Determine the (X, Y) coordinate at the center of the cell enclosing the given text.  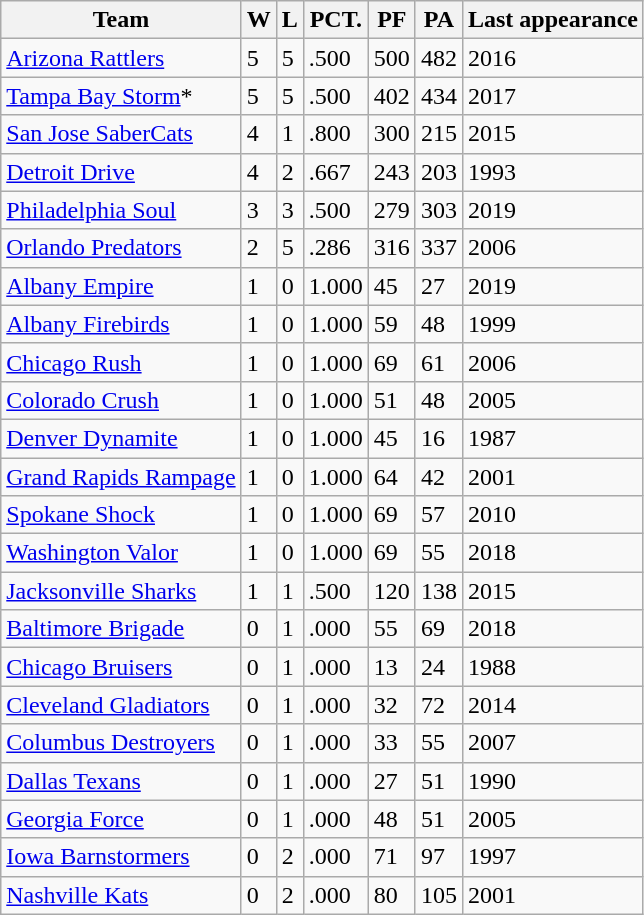
16 (438, 438)
316 (392, 248)
San Jose SaberCats (121, 134)
203 (438, 172)
120 (392, 591)
.800 (336, 134)
Georgia Force (121, 819)
71 (392, 857)
Tampa Bay Storm* (121, 96)
337 (438, 248)
Albany Empire (121, 286)
1988 (552, 667)
PF (392, 20)
215 (438, 134)
32 (392, 705)
482 (438, 58)
105 (438, 895)
Iowa Barnstormers (121, 857)
2010 (552, 515)
Cleveland Gladiators (121, 705)
Team (121, 20)
500 (392, 58)
Denver Dynamite (121, 438)
42 (438, 477)
Detroit Drive (121, 172)
Arizona Rattlers (121, 58)
Albany Firebirds (121, 324)
13 (392, 667)
64 (392, 477)
Chicago Bruisers (121, 667)
Orlando Predators (121, 248)
1999 (552, 324)
Jacksonville Sharks (121, 591)
Washington Valor (121, 553)
303 (438, 210)
Last appearance (552, 20)
61 (438, 362)
33 (392, 743)
2007 (552, 743)
138 (438, 591)
57 (438, 515)
PCT. (336, 20)
243 (392, 172)
.667 (336, 172)
2017 (552, 96)
.286 (336, 248)
72 (438, 705)
Philadelphia Soul (121, 210)
1997 (552, 857)
2016 (552, 58)
Baltimore Brigade (121, 629)
Grand Rapids Rampage (121, 477)
300 (392, 134)
W (258, 20)
Chicago Rush (121, 362)
97 (438, 857)
434 (438, 96)
Spokane Shock (121, 515)
59 (392, 324)
PA (438, 20)
1993 (552, 172)
2014 (552, 705)
Dallas Texans (121, 781)
Nashville Kats (121, 895)
L (290, 20)
1987 (552, 438)
1990 (552, 781)
Colorado Crush (121, 400)
402 (392, 96)
Columbus Destroyers (121, 743)
279 (392, 210)
24 (438, 667)
80 (392, 895)
